Output the (x, y) coordinate of the center of the cell containing the given text.  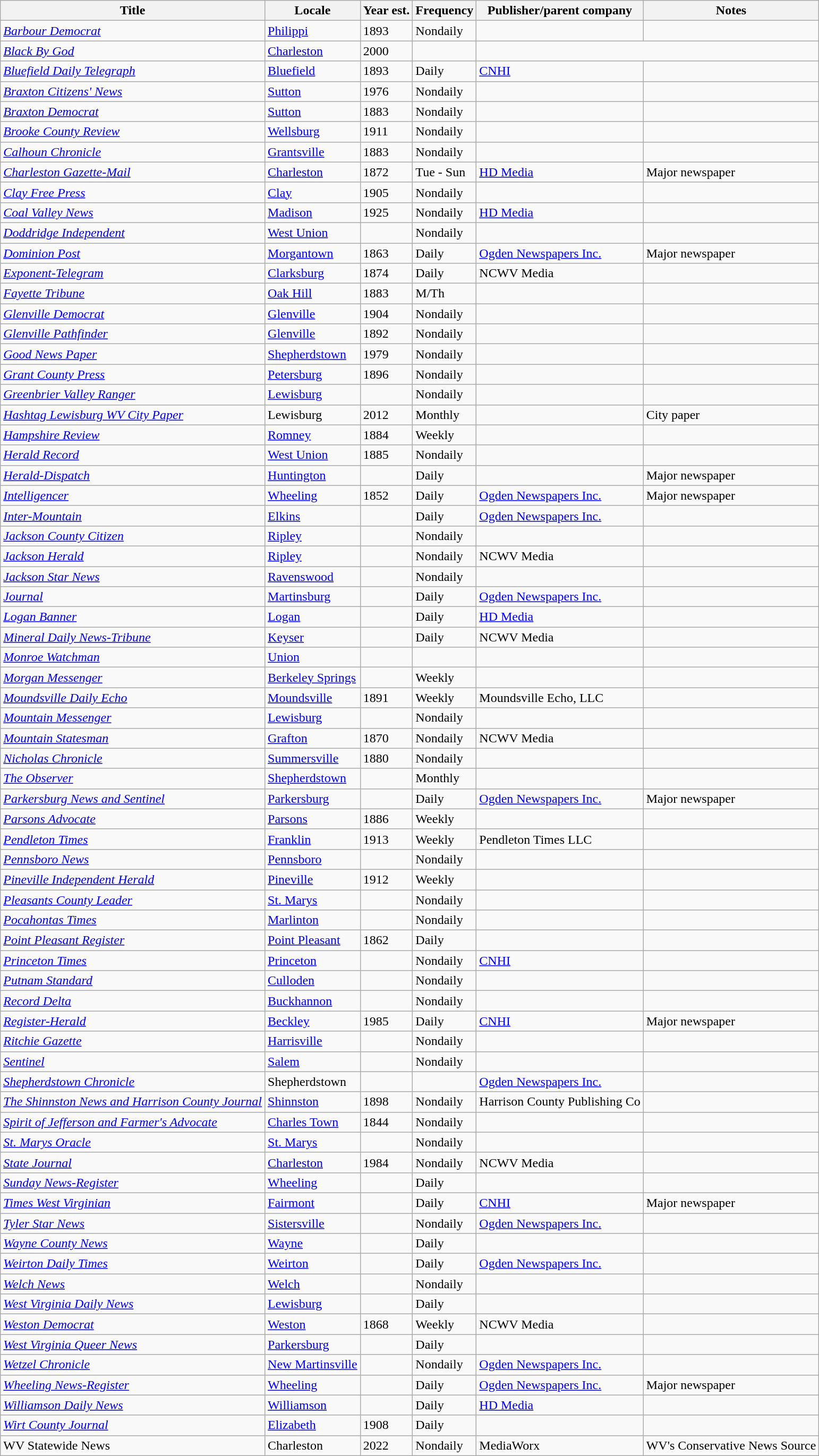
Weston (313, 1324)
State Journal (133, 1162)
Monroe Watchman (133, 657)
Notes (731, 11)
1880 (387, 758)
Williamson Daily News (133, 1405)
Parsons Advocate (133, 819)
Braxton Citizens' News (133, 91)
Salem (313, 1061)
Parkersburg News and Sentinel (133, 799)
1908 (387, 1425)
1911 (387, 132)
Pennsboro News (133, 859)
Romney (313, 435)
Braxton Democrat (133, 112)
Franklin (313, 839)
The Shinnston News and Harrison County Journal (133, 1102)
Petersburg (313, 374)
1898 (387, 1102)
1976 (387, 91)
Hampshire Review (133, 435)
Record Delta (133, 1001)
Point Pleasant Register (133, 940)
Fairmont (313, 1203)
Inter-Mountain (133, 516)
1891 (387, 698)
City paper (731, 415)
St. Marys Oracle (133, 1142)
Hashtag Lewisburg WV City Paper (133, 415)
1884 (387, 435)
Bluefield Daily Telegraph (133, 71)
Pendleton Times (133, 839)
Keyser (313, 637)
Clay (313, 192)
Logan Banner (133, 617)
Tue - Sun (445, 172)
West Virginia Queer News (133, 1344)
Wetzel Chronicle (133, 1365)
Morgantown (313, 253)
Pennsboro (313, 859)
Logan (313, 617)
Good News Paper (133, 354)
Locale (313, 11)
Summersville (313, 758)
Welch News (133, 1284)
Wayne (313, 1244)
Martinsburg (313, 597)
1896 (387, 374)
Princeton (313, 961)
1862 (387, 940)
Exponent-Telegram (133, 273)
Herald Record (133, 455)
1904 (387, 314)
Moundsville Daily Echo (133, 698)
2000 (387, 51)
Elkins (313, 516)
Buckhannon (313, 1001)
Wheeling News-Register (133, 1385)
Grant County Press (133, 374)
Dominion Post (133, 253)
Mountain Statesman (133, 738)
Wirt County Journal (133, 1425)
2022 (387, 1445)
Pocahontas Times (133, 920)
Clarksburg (313, 273)
MediaWorx (560, 1445)
Sentinel (133, 1061)
Williamson (313, 1405)
Mineral Daily News-Tribune (133, 637)
The Observer (133, 778)
Harrisville (313, 1041)
Moundsville (313, 698)
Journal (133, 597)
Barbour Democrat (133, 31)
Weirton Daily Times (133, 1264)
New Martinsville (313, 1365)
1913 (387, 839)
Morgan Messenger (133, 678)
Brooke County Review (133, 132)
1984 (387, 1162)
1886 (387, 819)
1979 (387, 354)
Calhoun Chronicle (133, 152)
Jackson Star News (133, 576)
Sunday News-Register (133, 1183)
Marlinton (313, 920)
Ravenswood (313, 576)
Fayette Tribune (133, 294)
Coal Valley News (133, 212)
Bluefield (313, 71)
Shepherdstown Chronicle (133, 1082)
Mountain Messenger (133, 718)
Frequency (445, 11)
Jackson County Citizen (133, 536)
Madison (313, 212)
Pineville Independent Herald (133, 879)
Parsons (313, 819)
Beckley (313, 1021)
Sistersville (313, 1223)
Moundsville Echo, LLC (560, 698)
Black By God (133, 51)
Harrison County Publishing Co (560, 1102)
1885 (387, 455)
Grafton (313, 738)
1985 (387, 1021)
Ritchie Gazette (133, 1041)
Wellsburg (313, 132)
Intelligencer (133, 495)
Shinnston (313, 1102)
1870 (387, 738)
Weston Democrat (133, 1324)
Welch (313, 1284)
Times West Virginian (133, 1203)
Charles Town (313, 1122)
1872 (387, 172)
1905 (387, 192)
Weirton (313, 1264)
2012 (387, 415)
1868 (387, 1324)
Huntington (313, 475)
Clay Free Press (133, 192)
Greenbrier Valley Ranger (133, 395)
Princeton Times (133, 961)
Glenville Pathfinder (133, 334)
Herald-Dispatch (133, 475)
Publisher/parent company (560, 11)
1863 (387, 253)
Point Pleasant (313, 940)
Year est. (387, 11)
Tyler Star News (133, 1223)
Register-Herald (133, 1021)
Oak Hill (313, 294)
Doddridge Independent (133, 233)
Culloden (313, 981)
Elizabeth (313, 1425)
1874 (387, 273)
Title (133, 11)
Jackson Herald (133, 556)
Grantsville (313, 152)
Putnam Standard (133, 981)
Wayne County News (133, 1244)
West Virginia Daily News (133, 1304)
1912 (387, 879)
1844 (387, 1122)
1892 (387, 334)
Glenville Democrat (133, 314)
Pineville (313, 879)
Pleasants County Leader (133, 900)
1852 (387, 495)
Pendleton Times LLC (560, 839)
Nicholas Chronicle (133, 758)
M/Th (445, 294)
Union (313, 657)
1925 (387, 212)
WV's Conservative News Source (731, 1445)
Philippi (313, 31)
Charleston Gazette-Mail (133, 172)
Spirit of Jefferson and Farmer's Advocate (133, 1122)
WV Statewide News (133, 1445)
Berkeley Springs (313, 678)
